Output the [x, y] coordinate of the center of the cell containing the given text.  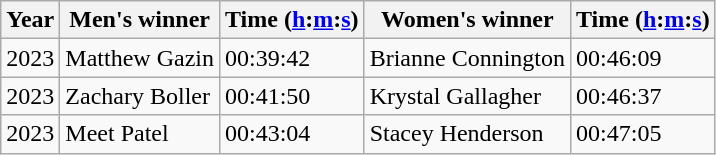
00:46:09 [644, 58]
00:46:37 [644, 96]
00:41:50 [292, 96]
Meet Patel [140, 134]
Brianne Connington [467, 58]
Women's winner [467, 20]
Stacey Henderson [467, 134]
00:43:04 [292, 134]
Men's winner [140, 20]
Zachary Boller [140, 96]
Matthew Gazin [140, 58]
00:39:42 [292, 58]
Krystal Gallagher [467, 96]
Year [30, 20]
00:47:05 [644, 134]
